Capture the cell that displays the provided text and extract its [x, y] central coordinate. 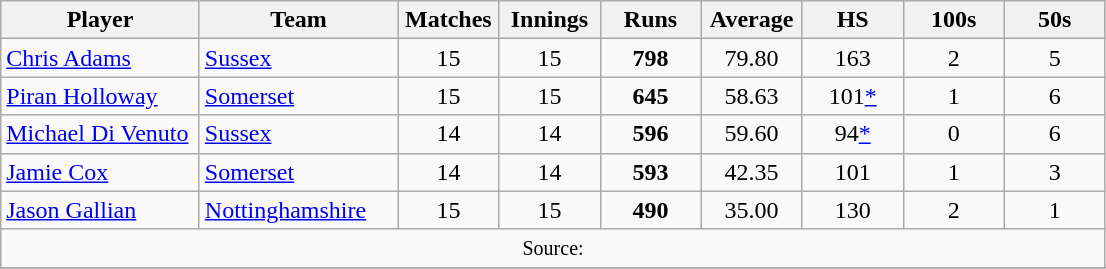
35.00 [752, 210]
645 [650, 96]
596 [650, 134]
Nottinghamshire [298, 210]
59.60 [752, 134]
Matches [448, 20]
Innings [550, 20]
3 [1054, 172]
79.80 [752, 58]
42.35 [752, 172]
Piran Holloway [100, 96]
101 [852, 172]
593 [650, 172]
Team [298, 20]
Runs [650, 20]
94* [852, 134]
Average [752, 20]
0 [954, 134]
50s [1054, 20]
163 [852, 58]
490 [650, 210]
Jason Gallian [100, 210]
100s [954, 20]
58.63 [752, 96]
Chris Adams [100, 58]
Player [100, 20]
798 [650, 58]
101* [852, 96]
5 [1054, 58]
Jamie Cox [100, 172]
130 [852, 210]
Source: [554, 248]
HS [852, 20]
Michael Di Venuto [100, 134]
